Determine the (x, y) coordinate at the center of the cell enclosing the given text.  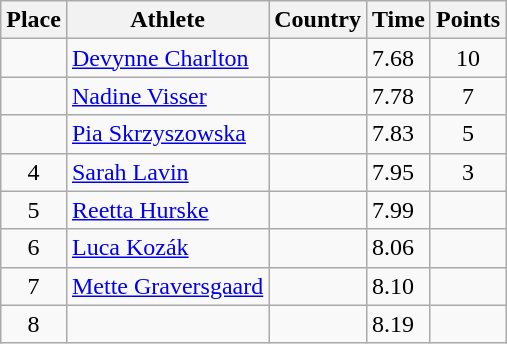
Points (468, 20)
7.68 (398, 58)
7.95 (398, 172)
Place (34, 20)
Reetta Hurske (167, 210)
8 (34, 324)
Mette Graversgaard (167, 286)
8.19 (398, 324)
Athlete (167, 20)
7.99 (398, 210)
4 (34, 172)
8.10 (398, 286)
Pia Skrzyszowska (167, 134)
Nadine Visser (167, 96)
10 (468, 58)
Time (398, 20)
Devynne Charlton (167, 58)
8.06 (398, 248)
3 (468, 172)
6 (34, 248)
Country (318, 20)
7.78 (398, 96)
Sarah Lavin (167, 172)
7.83 (398, 134)
Luca Kozák (167, 248)
